Capture the cell that displays the provided text and extract its (X, Y) central coordinate. 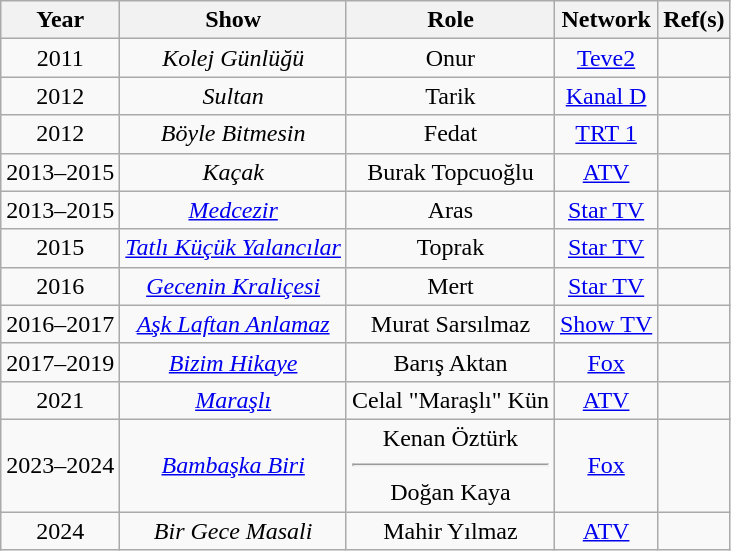
2015 (60, 248)
Bambaşka Biri (234, 465)
Onur (450, 58)
Tarik (450, 96)
Sultan (234, 96)
2017–2019 (60, 362)
Murat Sarsılmaz (450, 324)
Gecenin Kraliçesi (234, 286)
Burak Topcuoğlu (450, 172)
Kolej Günlüğü (234, 58)
2011 (60, 58)
Show TV (606, 324)
Tatlı Küçük Yalancılar (234, 248)
Mert (450, 286)
Network (606, 20)
Ref(s) (694, 20)
Kenan Öztürk Doğan Kaya (450, 465)
Celal "Maraşlı" Kün (450, 400)
Toprak (450, 248)
Kaçak (234, 172)
Year (60, 20)
2016–2017 (60, 324)
Teve2 (606, 58)
Fedat (450, 134)
Role (450, 20)
Barış Aktan (450, 362)
Bir Gece Masali (234, 531)
TRT 1 (606, 134)
Mahir Yılmaz (450, 531)
2016 (60, 286)
Show (234, 20)
2021 (60, 400)
2023–2024 (60, 465)
Kanal D (606, 96)
Bizim Hikaye (234, 362)
Aras (450, 210)
2024 (60, 531)
Aşk Laftan Anlamaz (234, 324)
Böyle Bitmesin (234, 134)
Maraşlı (234, 400)
Medcezir (234, 210)
